Locate the cell with the specified text and output its (x, y) center coordinate. 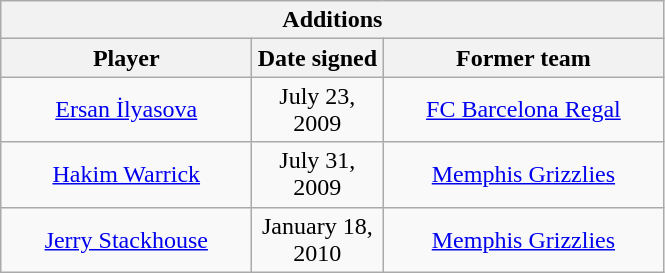
Ersan İlyasova (126, 110)
FC Barcelona Regal (524, 110)
January 18, 2010 (318, 240)
Jerry Stackhouse (126, 240)
Additions (332, 20)
Hakim Warrick (126, 174)
Date signed (318, 58)
Former team (524, 58)
Player (126, 58)
July 31, 2009 (318, 174)
July 23, 2009 (318, 110)
